Provide the (x, y) coordinate of the cell's center where the given text is located.  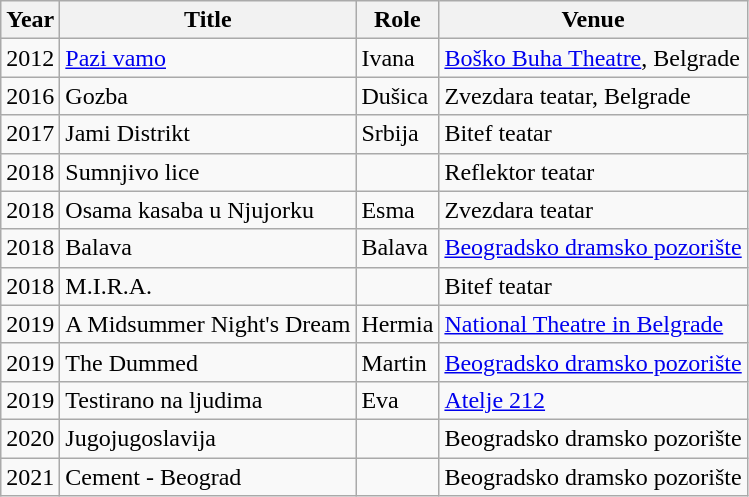
Zvezdara teatar (593, 210)
Pazi vamo (208, 58)
Zvezdara teatar, Belgrade (593, 96)
M.I.R.A. (208, 286)
Venue (593, 20)
Gozba (208, 96)
A Midsummer Night's Dream (208, 324)
Eva (398, 400)
2020 (30, 438)
Jugojugoslavija (208, 438)
Martin (398, 362)
Title (208, 20)
2017 (30, 134)
2021 (30, 477)
The Dummed (208, 362)
Sumnjivo lice (208, 172)
Boško Buha Theatre, Belgrade (593, 58)
Reflektor teatar (593, 172)
Role (398, 20)
Cement - Beograd (208, 477)
2016 (30, 96)
Osama kasaba u Njujorku (208, 210)
Jami Distrikt (208, 134)
Testirano na ljudima (208, 400)
Hermia (398, 324)
National Theatre in Belgrade (593, 324)
Atelje 212 (593, 400)
Esma (398, 210)
Year (30, 20)
2012 (30, 58)
Srbija (398, 134)
Dušica (398, 96)
Ivana (398, 58)
